Provide the (x, y) coordinate of the cell's center where the given text is located.  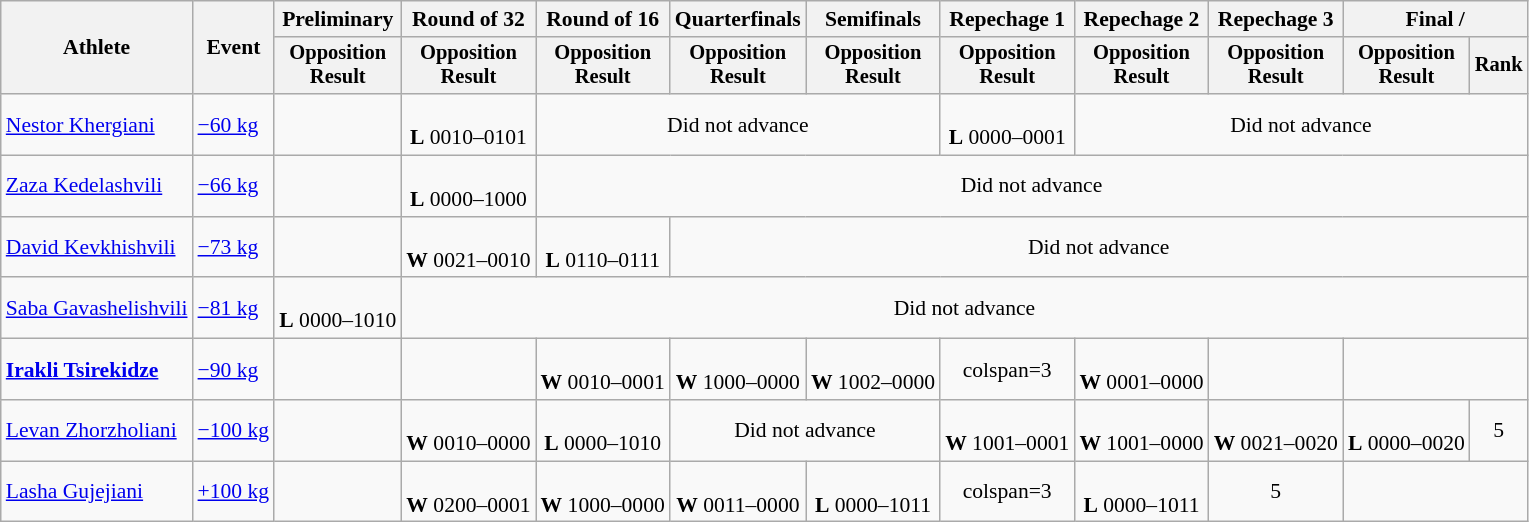
W 1001–0001 (1007, 430)
W 1002–0000 (873, 370)
L 0010–0101 (468, 124)
Saba Gavashelishvili (97, 308)
W 0021–0020 (1276, 430)
Round of 32 (468, 19)
−73 kg (234, 248)
Repechage 2 (1141, 19)
Quarterfinals (738, 19)
Lasha Gujejiani (97, 492)
L 0000–0001 (1007, 124)
W 0021–0010 (468, 248)
W 0011–0000 (738, 492)
−81 kg (234, 308)
Zaza Kedelashvili (97, 186)
Event (234, 48)
Rank (1499, 66)
W 1001–0000 (1141, 430)
L 0110–0111 (603, 248)
L 0000–0020 (1406, 430)
Preliminary (338, 19)
Nestor Khergiani (97, 124)
Levan Zhorzholiani (97, 430)
W 0001–0000 (1141, 370)
−100 kg (234, 430)
Repechage 3 (1276, 19)
Repechage 1 (1007, 19)
−66 kg (234, 186)
Irakli Tsirekidze (97, 370)
W 0010–0001 (603, 370)
−90 kg (234, 370)
W 0200–0001 (468, 492)
+100 kg (234, 492)
−60 kg (234, 124)
W 0010–0000 (468, 430)
Round of 16 (603, 19)
Semifinals (873, 19)
Athlete (97, 48)
L 0000–1000 (468, 186)
Final / (1436, 19)
David Kevkhishvili (97, 248)
